Output the (x, y) coordinate of the center of the cell containing the given text.  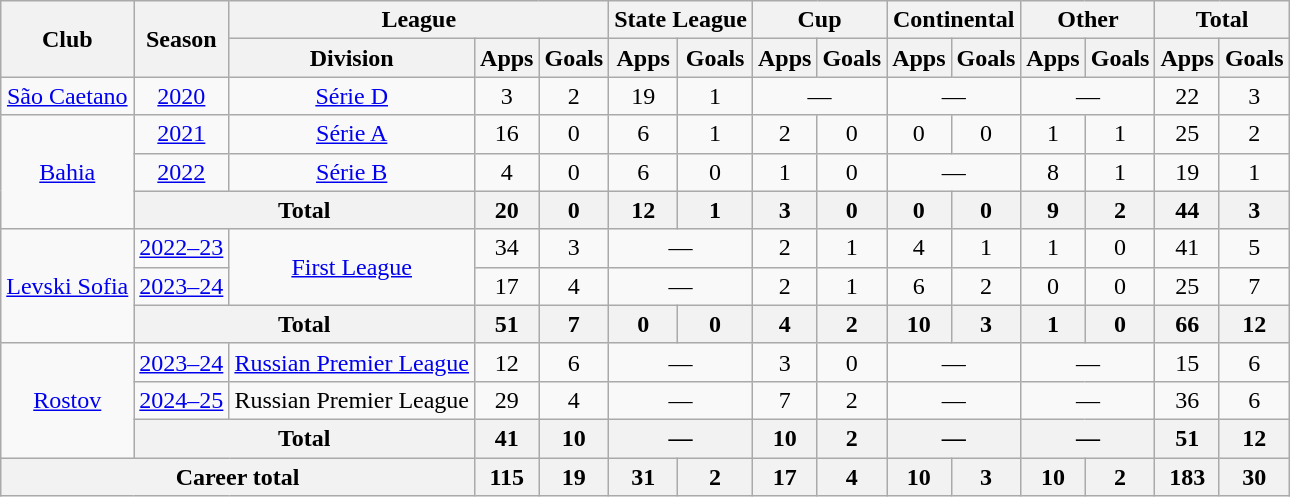
2022–23 (182, 248)
66 (1187, 324)
2022 (182, 172)
Rostov (68, 400)
Série D (352, 96)
First League (352, 267)
20 (507, 210)
São Caetano (68, 96)
5 (1254, 248)
29 (507, 400)
9 (1053, 210)
31 (644, 477)
Season (182, 39)
Club (68, 39)
2020 (182, 96)
2021 (182, 134)
Cup (819, 20)
183 (1187, 477)
Bahia (68, 172)
34 (507, 248)
2024–25 (182, 400)
36 (1187, 400)
44 (1187, 210)
16 (507, 134)
Série A (352, 134)
30 (1254, 477)
115 (507, 477)
Continental (954, 20)
Levski Sofia (68, 286)
Career total (238, 477)
22 (1187, 96)
Other (1088, 20)
Division (352, 58)
15 (1187, 362)
League (419, 20)
Série B (352, 172)
State League (681, 20)
8 (1053, 172)
